Search for the cell housing the specified text and yield its (x, y) center coordinate. 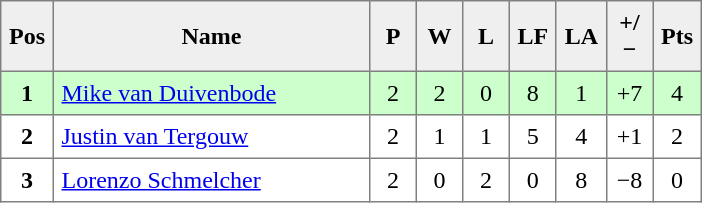
−8 (629, 180)
3 (27, 180)
L (486, 36)
+/− (629, 36)
Pts (677, 36)
Pos (27, 36)
Justin van Tergouw (211, 137)
+7 (629, 93)
5 (532, 137)
LA (581, 36)
+1 (629, 137)
W (439, 36)
Name (211, 36)
Lorenzo Schmelcher (211, 180)
LF (532, 36)
Mike van Duivenbode (211, 93)
P (393, 36)
